Find where the given text appears and provide that cell's center as (X, Y) coordinate. 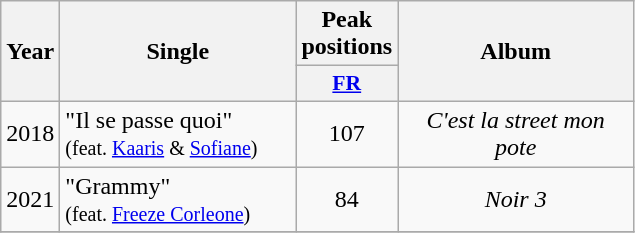
2018 (30, 134)
Noir 3 (516, 198)
Album (516, 52)
107 (347, 134)
Year (30, 52)
84 (347, 198)
C'est la street mon pote (516, 134)
Single (178, 52)
"Il se passe quoi"(feat. Kaaris & Sofiane) (178, 134)
FR (347, 84)
"Grammy"(feat. Freeze Corleone) (178, 198)
Peak positions (347, 34)
2021 (30, 198)
